Output the [x, y] coordinate of the center of the cell containing the given text.  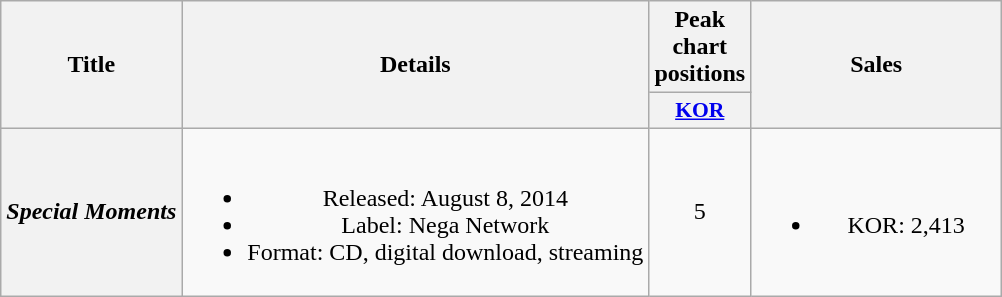
Peak chart positions [700, 47]
Released: August 8, 2014Label: Nega NetworkFormat: CD, digital download, streaming [416, 212]
Special Moments [92, 212]
Details [416, 65]
KOR [700, 111]
KOR: 2,413 [876, 212]
Sales [876, 65]
5 [700, 212]
Title [92, 65]
